Locate the cell with the specified text and output its [x, y] center coordinate. 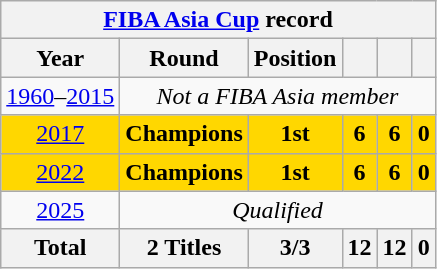
Total [60, 248]
2025 [60, 210]
Not a FIBA Asia member [278, 96]
FIBA Asia Cup record [218, 20]
Year [60, 58]
3/3 [295, 248]
1960–2015 [60, 96]
Round [184, 58]
2017 [60, 134]
Position [295, 58]
2 Titles [184, 248]
Qualified [278, 210]
2022 [60, 172]
